Output the [X, Y] coordinate of the center of the cell containing the given text.  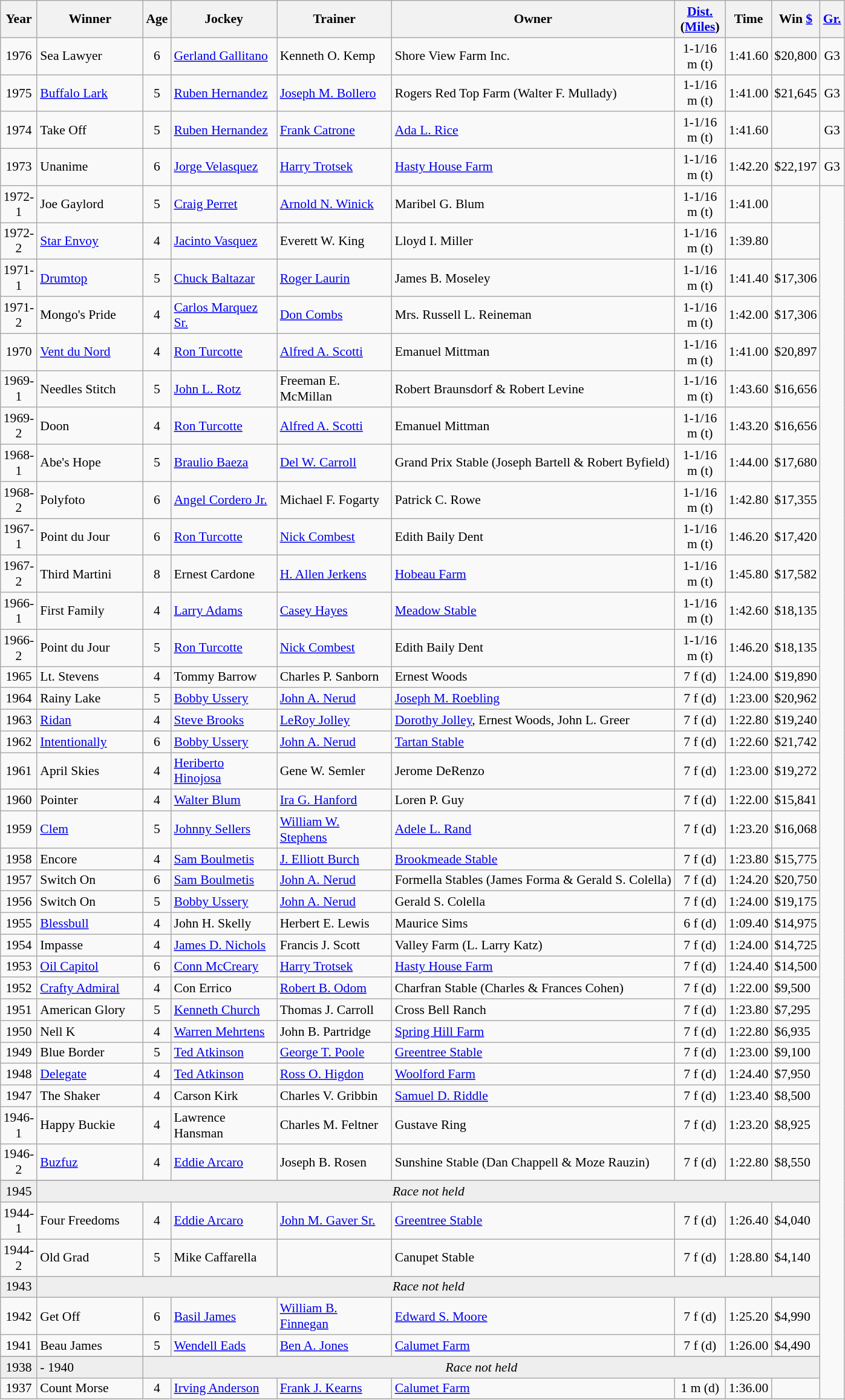
George T. Poole [334, 1053]
1:44.00 [749, 463]
1946-1 [19, 1125]
1952 [19, 989]
Impasse [90, 945]
1958 [19, 859]
1:39.80 [749, 241]
1972-1 [19, 204]
Meadow Stable [533, 611]
$8,500 [795, 1096]
$19,272 [795, 771]
$6,935 [795, 1032]
LeRoy Jolley [334, 721]
Rogers Red Top Farm (Walter F. Mullady) [533, 93]
Kenneth O. Kemp [334, 56]
Angel Cordero Jr. [224, 500]
$17,420 [795, 537]
Johnny Sellers [224, 830]
Grand Prix Stable (Joseph Bartell & Robert Byfield) [533, 463]
$21,645 [795, 93]
Crafty Admiral [90, 989]
Ross O. Higdon [334, 1075]
1970 [19, 352]
Con Errico [224, 989]
Samuel D. Riddle [533, 1096]
1947 [19, 1096]
John H. Skelly [224, 924]
$7,295 [795, 1010]
1961 [19, 771]
Loren P. Guy [533, 800]
Ira G. Hanford [334, 800]
Jacinto Vasquez [224, 241]
1949 [19, 1053]
6 f (d) [700, 924]
Braulio Baeza [224, 463]
Dist. (Miles) [700, 19]
John M. Gaver Sr. [334, 1221]
Joseph M. Roebling [533, 699]
Craig Perret [224, 204]
Blue Border [90, 1053]
James D. Nichols [224, 945]
Needles Stitch [90, 388]
Doon [90, 426]
Take Off [90, 131]
Jockey [224, 19]
1:42.00 [749, 315]
1:42.20 [749, 167]
1957 [19, 880]
Formella Stables (James Forma & Gerald S. Colella) [533, 880]
Trainer [334, 19]
Wendell Eads [224, 1346]
1969-1 [19, 388]
Count Morse [90, 1389]
Hobeau Farm [533, 574]
1 m (d) [700, 1389]
$15,841 [795, 800]
Mike Caffarella [224, 1257]
$16,068 [795, 830]
William W. Stephens [334, 830]
James B. Moseley [533, 278]
1954 [19, 945]
Winner [90, 19]
1937 [19, 1389]
Kenneth Church [224, 1010]
1:24.20 [749, 880]
1:42.80 [749, 500]
Rainy Lake [90, 699]
8 [157, 574]
Roger Laurin [334, 278]
$22,197 [795, 167]
1968-2 [19, 500]
1975 [19, 93]
Charles M. Feltner [334, 1125]
$17,582 [795, 574]
Herbert E. Lewis [334, 924]
$17,680 [795, 463]
1:41.40 [749, 278]
1:43.60 [749, 388]
$21,742 [795, 742]
Gerland Gallitano [224, 56]
Star Envoy [90, 241]
1944-2 [19, 1257]
Clem [90, 830]
Mrs. Russell L. Reineman [533, 315]
Tartan Stable [533, 742]
Gustave Ring [533, 1125]
Charfran Stable (Charles & Frances Cohen) [533, 989]
$4,990 [795, 1317]
Owner [533, 19]
1972-2 [19, 241]
Conn McCreary [224, 967]
Oil Capitol [90, 967]
Buzfuz [90, 1162]
1959 [19, 830]
John B. Partridge [334, 1032]
Unanime [90, 167]
Get Off [90, 1317]
Time [749, 19]
Abe's Hope [90, 463]
J. Elliott Burch [334, 859]
1968-1 [19, 463]
Patrick C. Rowe [533, 500]
1:45.80 [749, 574]
$20,800 [795, 56]
1966-2 [19, 647]
$14,500 [795, 967]
$7,950 [795, 1075]
$20,750 [795, 880]
$15,775 [795, 859]
1951 [19, 1010]
Year [19, 19]
1967-2 [19, 574]
$8,925 [795, 1125]
Del W. Carroll [334, 463]
Charles V. Gribbin [334, 1096]
1:28.80 [749, 1257]
Maribel G. Blum [533, 204]
1971-2 [19, 315]
Jorge Velasquez [224, 167]
1962 [19, 742]
Jerome DeRenzo [533, 771]
Sunshine Stable (Dan Chappell & Moze Rauzin) [533, 1162]
Intentionally [90, 742]
Edward S. Moore [533, 1317]
Steve Brooks [224, 721]
Gene W. Semler [334, 771]
Walter Blum [224, 800]
1971-1 [19, 278]
Win $ [795, 19]
Third Martini [90, 574]
Drumtop [90, 278]
Larry Adams [224, 611]
Age [157, 19]
1:25.20 [749, 1317]
H. Allen Jerkens [334, 574]
1943 [19, 1287]
$19,175 [795, 902]
Carson Kirk [224, 1096]
1973 [19, 167]
Joe Gaylord [90, 204]
$19,240 [795, 721]
Gr. [832, 19]
Blessbull [90, 924]
Irving Anderson [224, 1389]
First Family [90, 611]
1938 [19, 1367]
1960 [19, 800]
Buffalo Lark [90, 93]
Warren Mehrtens [224, 1032]
1:43.20 [749, 426]
1944-1 [19, 1221]
1976 [19, 56]
Lloyd I. Miller [533, 241]
1966-1 [19, 611]
$4,490 [795, 1346]
Four Freedoms [90, 1221]
April Skies [90, 771]
Polyfoto [90, 500]
Robert Braunsdorf & Robert Levine [533, 388]
$20,897 [795, 352]
1946-2 [19, 1162]
1:36.00 [749, 1389]
Michael F. Fogarty [334, 500]
Charles P. Sanborn [334, 677]
1955 [19, 924]
Lt. Stevens [90, 677]
Ernest Woods [533, 677]
Heriberto Hinojosa [224, 771]
Woolford Farm [533, 1075]
Lawrence Hansman [224, 1125]
Brookmeade Stable [533, 859]
The Shaker [90, 1096]
$14,725 [795, 945]
1:22.60 [749, 742]
1:42.60 [749, 611]
$17,355 [795, 500]
1953 [19, 967]
Tommy Barrow [224, 677]
1950 [19, 1032]
Basil James [224, 1317]
Adele L. Rand [533, 830]
Frank J. Kearns [334, 1389]
1965 [19, 677]
$19,890 [795, 677]
Happy Buckie [90, 1125]
1969-2 [19, 426]
1974 [19, 131]
Chuck Baltazar [224, 278]
John L. Rotz [224, 388]
$9,100 [795, 1053]
Delegate [90, 1075]
1:23.40 [749, 1096]
1945 [19, 1192]
$4,140 [795, 1257]
- 1940 [90, 1367]
$20,962 [795, 699]
1964 [19, 699]
1941 [19, 1346]
Dorothy Jolley, Ernest Woods, John L. Greer [533, 721]
Cross Bell Ranch [533, 1010]
Robert B. Odom [334, 989]
Vent du Nord [90, 352]
$14,975 [795, 924]
Frank Catrone [334, 131]
$4,040 [795, 1221]
Freeman E. McMillan [334, 388]
Francis J. Scott [334, 945]
$8,550 [795, 1162]
Joseph M. Bollero [334, 93]
Nell K [90, 1032]
Gerald S. Colella [533, 902]
Valley Farm (L. Larry Katz) [533, 945]
Carlos Marquez Sr. [224, 315]
Thomas J. Carroll [334, 1010]
Spring Hill Farm [533, 1032]
Everett W. King [334, 241]
Encore [90, 859]
Joseph B. Rosen [334, 1162]
1963 [19, 721]
American Glory [90, 1010]
Ada L. Rice [533, 131]
Mongo's Pride [90, 315]
Casey Hayes [334, 611]
1:26.40 [749, 1221]
1967-1 [19, 537]
Canupet Stable [533, 1257]
Maurice Sims [533, 924]
Shore View Farm Inc. [533, 56]
1:09.40 [749, 924]
Ben A. Jones [334, 1346]
1948 [19, 1075]
Ridan [90, 721]
Arnold N. Winick [334, 204]
Old Grad [90, 1257]
1942 [19, 1317]
1956 [19, 902]
Sea Lawyer [90, 56]
Don Combs [334, 315]
$9,500 [795, 989]
William B. Finnegan [334, 1317]
Beau James [90, 1346]
Ernest Cardone [224, 574]
Pointer [90, 800]
1:26.00 [749, 1346]
